Locate the cell with the specified text and output its (x, y) center coordinate. 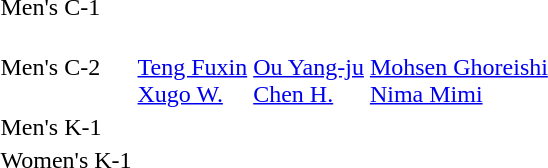
Ou Yang-juChen H. (309, 67)
Teng FuxinXugo W. (192, 67)
